From the cell containing the given text, extract its center point as [X, Y] coordinate. 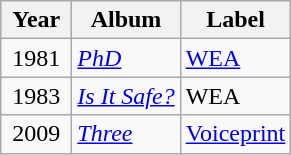
Voiceprint [236, 134]
1983 [36, 96]
PhD [126, 58]
Is It Safe? [126, 96]
Three [126, 134]
Label [236, 20]
Year [36, 20]
1981 [36, 58]
2009 [36, 134]
Album [126, 20]
